From the cell containing the given text, extract its center point as [X, Y] coordinate. 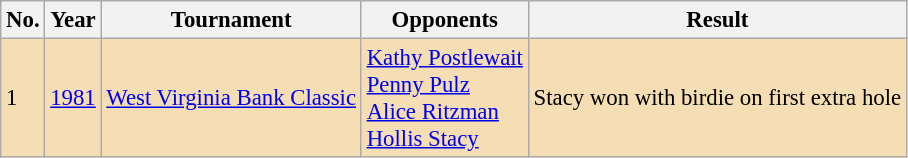
Opponents [444, 20]
No. [23, 20]
1 [23, 98]
West Virginia Bank Classic [231, 98]
Tournament [231, 20]
Year [73, 20]
Result [717, 20]
Stacy won with birdie on first extra hole [717, 98]
1981 [73, 98]
Kathy Postlewait Penny Pulz Alice Ritzman Hollis Stacy [444, 98]
